Determine the [X, Y] coordinate at the center of the cell enclosing the given text.  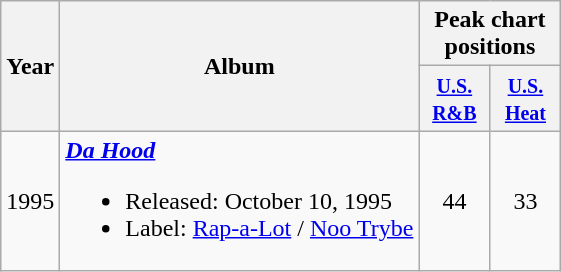
Peak chart positions [490, 34]
1995 [30, 201]
U.S. R&B [454, 98]
U.S. Heat [526, 98]
Year [30, 66]
44 [454, 201]
Album [240, 66]
Da HoodReleased: October 10, 1995Label: Rap-a-Lot / Noo Trybe [240, 201]
33 [526, 201]
